Provide the (X, Y) coordinate of the cell's center where the given text is located.  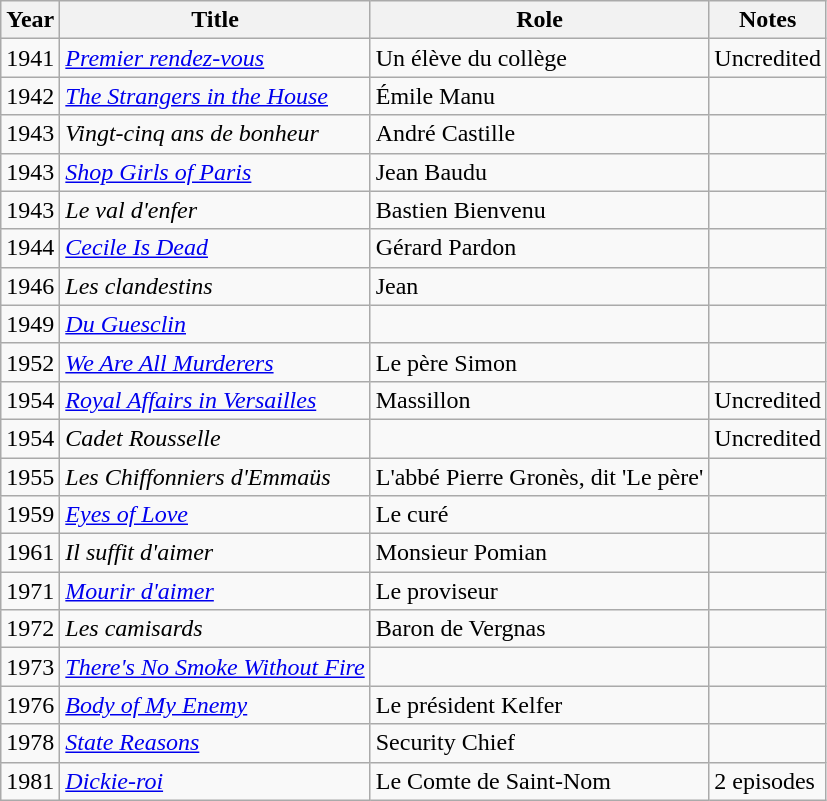
1976 (30, 705)
Baron de Vergnas (540, 629)
There's No Smoke Without Fire (215, 667)
1971 (30, 591)
Le curé (540, 515)
Security Chief (540, 743)
Cecile Is Dead (215, 248)
L'abbé Pierre Gronès, dit 'Le père' (540, 477)
1961 (30, 553)
1952 (30, 362)
Du Guesclin (215, 324)
Premier rendez-vous (215, 58)
Le Comte de Saint-Nom (540, 781)
Le val d'enfer (215, 210)
Il suffit d'aimer (215, 553)
State Reasons (215, 743)
1955 (30, 477)
Dickie-roi (215, 781)
1973 (30, 667)
Un élève du collège (540, 58)
1978 (30, 743)
Le président Kelfer (540, 705)
Le proviseur (540, 591)
1941 (30, 58)
Émile Manu (540, 96)
1959 (30, 515)
We Are All Murderers (215, 362)
1981 (30, 781)
Bastien Bienvenu (540, 210)
2 episodes (768, 781)
Vingt-cinq ans de bonheur (215, 134)
1946 (30, 286)
Les clandestins (215, 286)
Monsieur Pomian (540, 553)
Body of My Enemy (215, 705)
Les camisards (215, 629)
Title (215, 20)
Jean Baudu (540, 172)
Massillon (540, 400)
Jean (540, 286)
The Strangers in the House (215, 96)
Year (30, 20)
1949 (30, 324)
Eyes of Love (215, 515)
Cadet Rousselle (215, 438)
1942 (30, 96)
1972 (30, 629)
Mourir d'aimer (215, 591)
Shop Girls of Paris (215, 172)
Role (540, 20)
Le père Simon (540, 362)
1944 (30, 248)
Les Chiffonniers d'Emmaüs (215, 477)
Royal Affairs in Versailles (215, 400)
Gérard Pardon (540, 248)
Notes (768, 20)
André Castille (540, 134)
